Provide the [X, Y] coordinate of the cell's center where the given text is located.  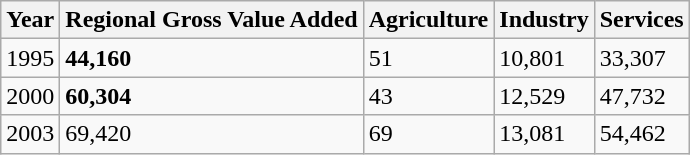
10,801 [544, 58]
Agriculture [428, 20]
69 [428, 134]
43 [428, 96]
Year [30, 20]
54,462 [642, 134]
2003 [30, 134]
13,081 [544, 134]
47,732 [642, 96]
60,304 [212, 96]
Services [642, 20]
33,307 [642, 58]
2000 [30, 96]
69,420 [212, 134]
51 [428, 58]
44,160 [212, 58]
Regional Gross Value Added [212, 20]
Industry [544, 20]
12,529 [544, 96]
1995 [30, 58]
